Return [X, Y] of the center of cell containing provided text 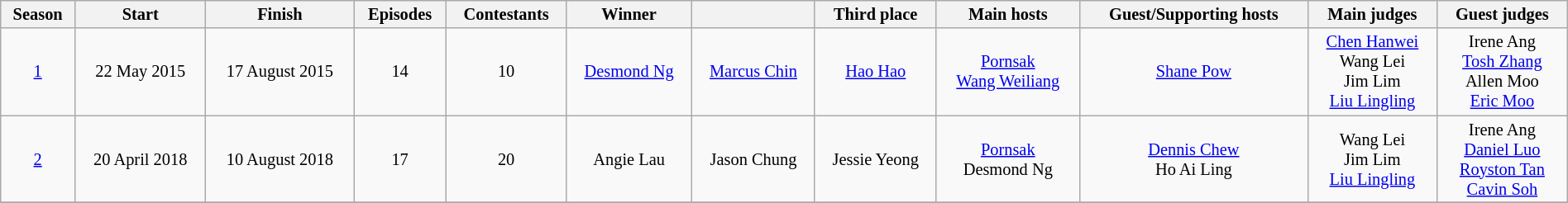
17 [400, 159]
Irene AngDaniel LuoRoyston TanCavin Soh [1502, 159]
22 May 2015 [141, 72]
10 August 2018 [280, 159]
Chen HanweiWang LeiJim LimLiu Lingling [1372, 72]
1 [38, 72]
20 [506, 159]
Finish [280, 14]
Jessie Yeong [875, 159]
Guest judges [1502, 14]
10 [506, 72]
20 April 2018 [141, 159]
Wang LeiJim LimLiu Lingling [1372, 159]
Winner [629, 14]
PornsakDesmond Ng [1007, 159]
14 [400, 72]
PornsakWang Weiliang [1007, 72]
Season [38, 14]
Guest/Supporting hosts [1193, 14]
Start [141, 14]
Shane Pow [1193, 72]
Third place [875, 14]
Angie Lau [629, 159]
Jason Chung [754, 159]
Episodes [400, 14]
Marcus Chin [754, 72]
Irene AngTosh ZhangAllen MooEric Moo [1502, 72]
Hao Hao [875, 72]
Contestants [506, 14]
17 August 2015 [280, 72]
Desmond Ng [629, 72]
Main judges [1372, 14]
Main hosts [1007, 14]
Dennis ChewHo Ai Ling [1193, 159]
2 [38, 159]
